Find where the given text appears and provide that cell's center as (x, y) coordinate. 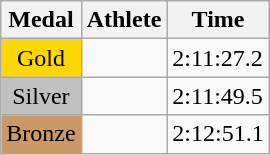
Medal (41, 20)
2:11:27.2 (218, 58)
2:12:51.1 (218, 134)
Silver (41, 96)
Time (218, 20)
Bronze (41, 134)
2:11:49.5 (218, 96)
Gold (41, 58)
Athlete (124, 20)
